For the text-containing cell, return its midpoint in (x, y) coordinate format. 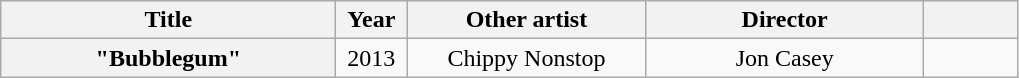
Year (372, 20)
Director (784, 20)
Jon Casey (784, 58)
Chippy Nonstop (526, 58)
2013 (372, 58)
Other artist (526, 20)
"Bubblegum" (168, 58)
Title (168, 20)
